Search for the cell housing the specified text and yield its (x, y) center coordinate. 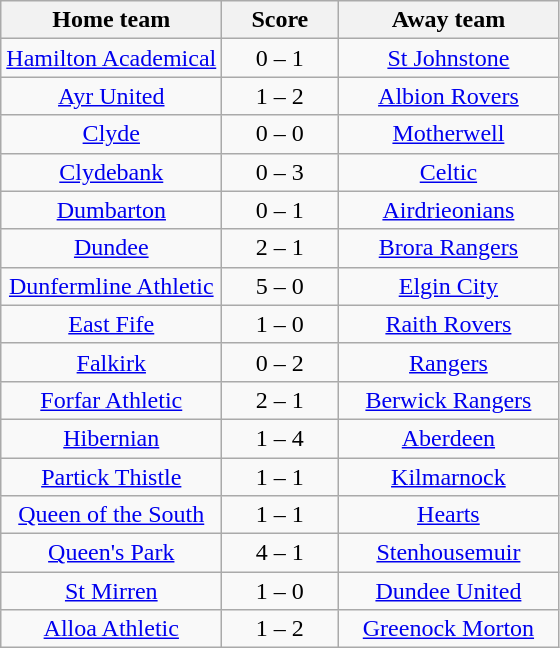
Ayr United (112, 96)
Dundee United (448, 591)
0 – 2 (280, 362)
4 – 1 (280, 553)
St Johnstone (448, 58)
Home team (112, 20)
East Fife (112, 324)
Albion Rovers (448, 96)
Away team (448, 20)
5 – 0 (280, 286)
1 – 4 (280, 438)
Hibernian (112, 438)
Dumbarton (112, 210)
Dunfermline Athletic (112, 286)
Queen's Park (112, 553)
Airdrieonians (448, 210)
Motherwell (448, 134)
Score (280, 20)
Partick Thistle (112, 477)
Alloa Athletic (112, 629)
Kilmarnock (448, 477)
Clydebank (112, 172)
St Mirren (112, 591)
Dundee (112, 248)
Forfar Athletic (112, 400)
Elgin City (448, 286)
Brora Rangers (448, 248)
Stenhousemuir (448, 553)
Clyde (112, 134)
Greenock Morton (448, 629)
Queen of the South (112, 515)
Berwick Rangers (448, 400)
Hamilton Academical (112, 58)
Rangers (448, 362)
Celtic (448, 172)
Aberdeen (448, 438)
Raith Rovers (448, 324)
0 – 0 (280, 134)
Hearts (448, 515)
0 – 3 (280, 172)
Falkirk (112, 362)
